Determine the [x, y] coordinate at the center of the cell enclosing the given text.  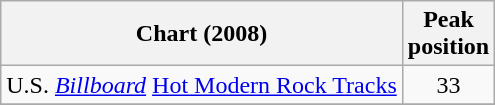
U.S. Billboard Hot Modern Rock Tracks [202, 85]
33 [448, 85]
Peakposition [448, 34]
Chart (2008) [202, 34]
